Pinpoint the cell where the given text exists, returning its (X, Y) midpoint coordinate. 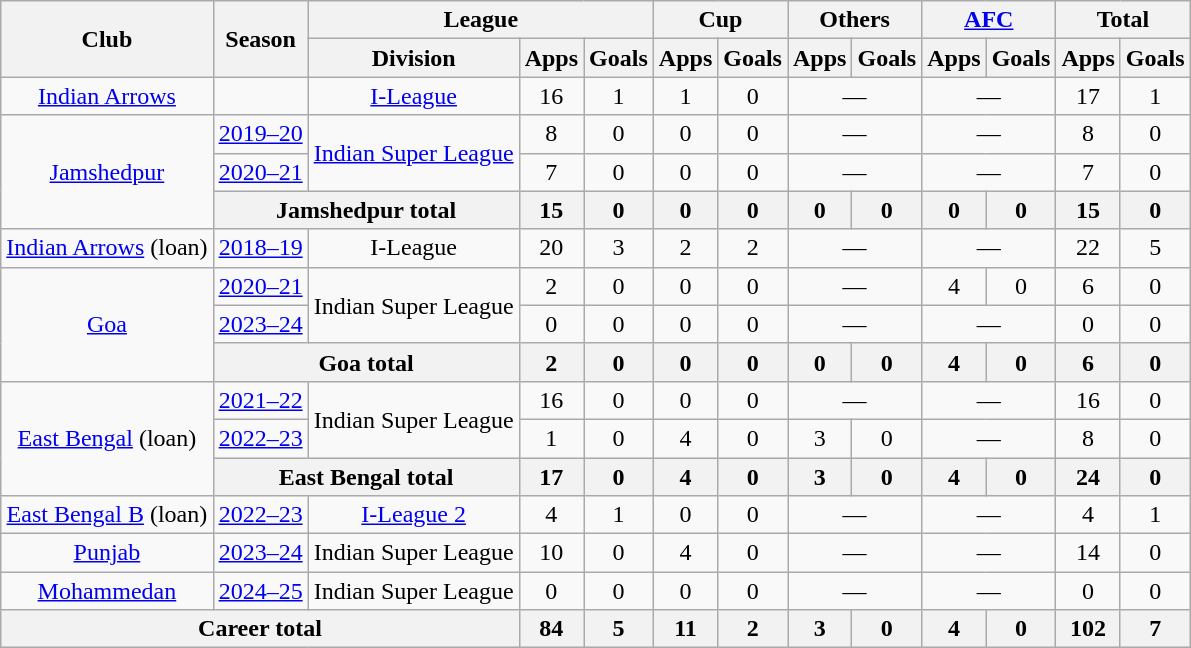
Others (855, 20)
Goa (107, 324)
24 (1088, 477)
Cup (720, 20)
2018–19 (260, 248)
84 (551, 629)
Indian Arrows (loan) (107, 248)
Total (1123, 20)
14 (1088, 553)
League (480, 20)
11 (685, 629)
Goa total (366, 362)
10 (551, 553)
Club (107, 39)
2021–22 (260, 400)
20 (551, 248)
102 (1088, 629)
Punjab (107, 553)
I-League 2 (414, 515)
22 (1088, 248)
AFC (989, 20)
East Bengal total (366, 477)
Division (414, 58)
2024–25 (260, 591)
Jamshedpur total (366, 210)
Season (260, 39)
East Bengal B (loan) (107, 515)
Jamshedpur (107, 172)
2019–20 (260, 134)
Mohammedan (107, 591)
East Bengal (loan) (107, 438)
Career total (260, 629)
Indian Arrows (107, 96)
